For the text-containing cell, return its midpoint in [X, Y] coordinate format. 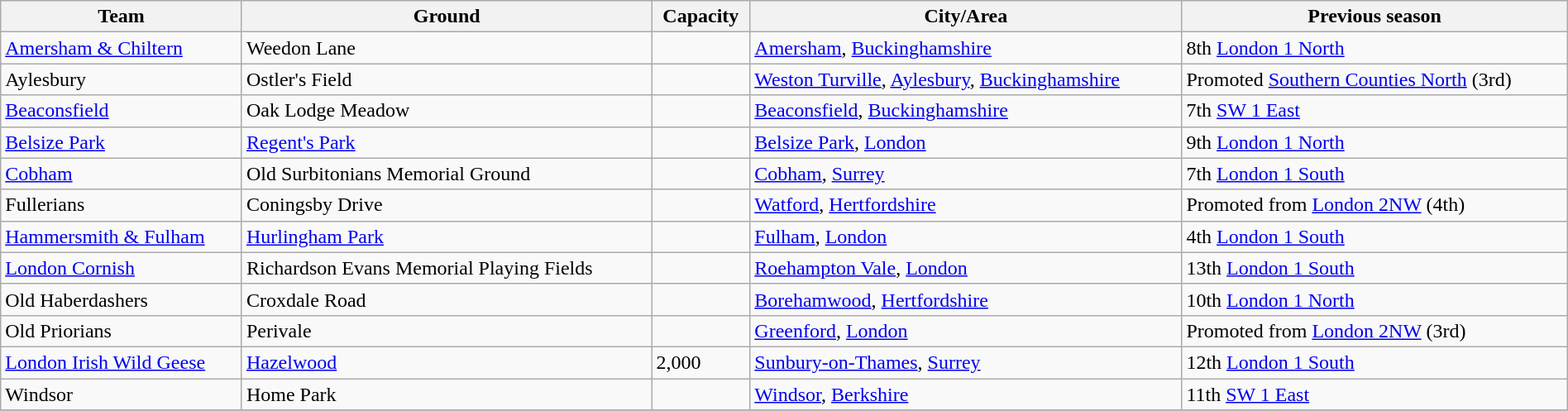
7th SW 1 East [1374, 111]
Weston Turville, Aylesbury, Buckinghamshire [966, 79]
Borehamwood, Hertfordshire [966, 299]
Fullerians [122, 205]
Oak Lodge Meadow [447, 111]
Watford, Hertfordshire [966, 205]
Old Surbitonians Memorial Ground [447, 174]
2,000 [701, 362]
4th London 1 South [1374, 237]
9th London 1 North [1374, 142]
8th London 1 North [1374, 48]
Cobham, Surrey [966, 174]
Home Park [447, 394]
Roehampton Vale, London [966, 268]
Windsor, Berkshire [966, 394]
13th London 1 South [1374, 268]
Old Haberdashers [122, 299]
Ground [447, 17]
7th London 1 South [1374, 174]
Belsize Park [122, 142]
London Cornish [122, 268]
Croxdale Road [447, 299]
Richardson Evans Memorial Playing Fields [447, 268]
Previous season [1374, 17]
Sunbury-on-Thames, Surrey [966, 362]
London Irish Wild Geese [122, 362]
Beaconsfield [122, 111]
12th London 1 South [1374, 362]
City/Area [966, 17]
Ostler's Field [447, 79]
Promoted Southern Counties North (3rd) [1374, 79]
Team [122, 17]
Capacity [701, 17]
Hurlingham Park [447, 237]
Beaconsfield, Buckinghamshire [966, 111]
Windsor [122, 394]
Amersham, Buckinghamshire [966, 48]
Fulham, London [966, 237]
Cobham [122, 174]
Promoted from London 2NW (4th) [1374, 205]
Coningsby Drive [447, 205]
Amersham & Chiltern [122, 48]
Hazelwood [447, 362]
Old Priorians [122, 331]
Aylesbury [122, 79]
Promoted from London 2NW (3rd) [1374, 331]
Regent's Park [447, 142]
Weedon Lane [447, 48]
10th London 1 North [1374, 299]
Belsize Park, London [966, 142]
11th SW 1 East [1374, 394]
Perivale [447, 331]
Greenford, London [966, 331]
Hammersmith & Fulham [122, 237]
